Extract the [X, Y] coordinate from the center of the cell holding the provided text.  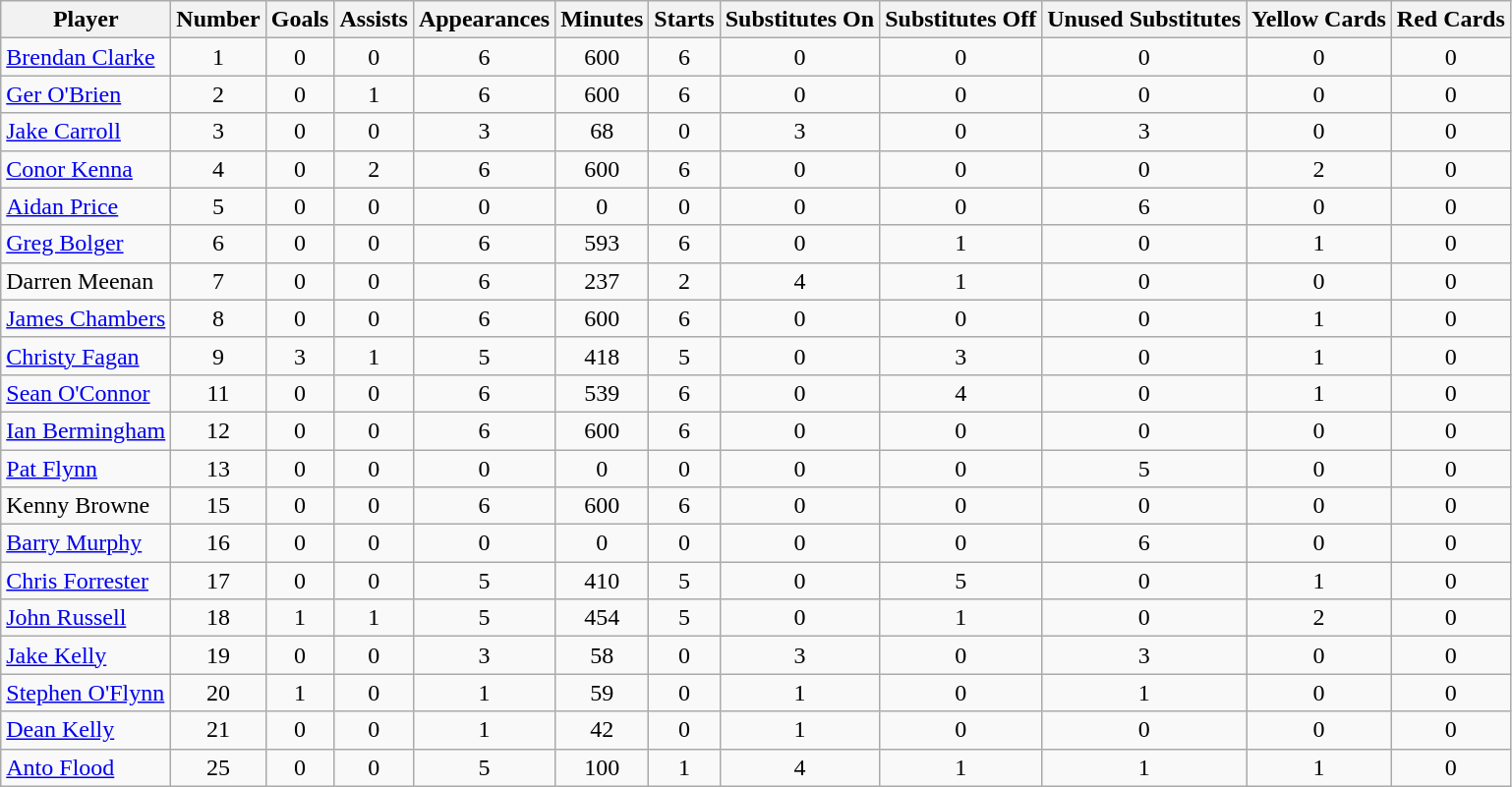
42 [602, 730]
Pat Flynn [87, 469]
25 [218, 767]
Kenny Browne [87, 506]
Greg Bolger [87, 244]
15 [218, 506]
17 [218, 581]
59 [602, 693]
12 [218, 430]
Minutes [602, 20]
Ger O'Brien [87, 94]
Conor Kenna [87, 169]
13 [218, 469]
410 [602, 581]
Starts [684, 20]
Appearances [484, 20]
Barry Murphy [87, 543]
100 [602, 767]
Red Cards [1451, 20]
21 [218, 730]
16 [218, 543]
Stephen O'Flynn [87, 693]
Substitutes Off [961, 20]
Goals [300, 20]
11 [218, 393]
Jake Carroll [87, 132]
Player [87, 20]
Darren Meenan [87, 281]
58 [602, 655]
68 [602, 132]
593 [602, 244]
Number [218, 20]
19 [218, 655]
Brendan Clarke [87, 57]
Jake Kelly [87, 655]
20 [218, 693]
237 [602, 281]
Yellow Cards [1319, 20]
8 [218, 318]
7 [218, 281]
Christy Fagan [87, 356]
Sean O'Connor [87, 393]
18 [218, 618]
Dean Kelly [87, 730]
Aidan Price [87, 206]
9 [218, 356]
539 [602, 393]
Ian Bermingham [87, 430]
418 [602, 356]
Anto Flood [87, 767]
Substitutes On [799, 20]
454 [602, 618]
Unused Substitutes [1144, 20]
James Chambers [87, 318]
John Russell [87, 618]
Assists [374, 20]
Chris Forrester [87, 581]
